From the cell containing the given text, extract its center point as [X, Y] coordinate. 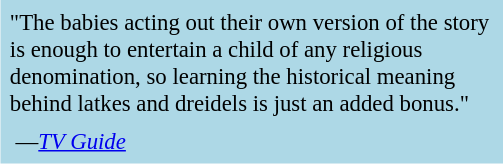
—TV Guide [252, 141]
